Extract the (X, Y) coordinate from the center of the cell holding the provided text.  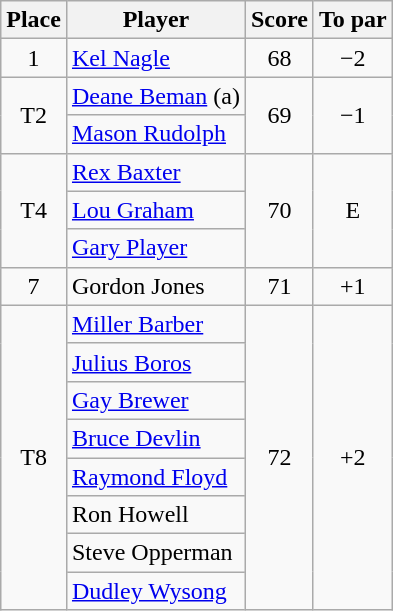
Score (279, 20)
1 (34, 58)
Miller Barber (156, 324)
69 (279, 115)
Gary Player (156, 248)
To par (352, 20)
Raymond Floyd (156, 477)
71 (279, 286)
T4 (34, 210)
Mason Rudolph (156, 134)
Julius Boros (156, 362)
Ron Howell (156, 515)
Deane Beman (a) (156, 96)
−1 (352, 115)
+2 (352, 457)
T2 (34, 115)
−2 (352, 58)
E (352, 210)
Gay Brewer (156, 400)
+1 (352, 286)
T8 (34, 457)
Steve Opperman (156, 553)
Place (34, 20)
Lou Graham (156, 210)
72 (279, 457)
70 (279, 210)
68 (279, 58)
Bruce Devlin (156, 438)
7 (34, 286)
Dudley Wysong (156, 591)
Player (156, 20)
Gordon Jones (156, 286)
Kel Nagle (156, 58)
Rex Baxter (156, 172)
